Determine the (X, Y) coordinate at the center of the cell enclosing the given text.  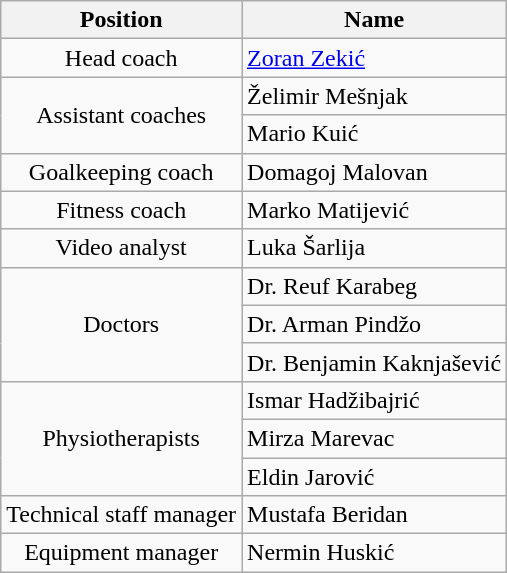
Position (122, 20)
Assistant coaches (122, 115)
Želimir Mešnjak (374, 96)
Mario Kuić (374, 134)
Dr. Reuf Karabeg (374, 286)
Dr. Benjamin Kaknjašević (374, 362)
Luka Šarlija (374, 248)
Nermin Huskić (374, 553)
Physiotherapists (122, 438)
Technical staff manager (122, 515)
Zoran Zekić (374, 58)
Dr. Arman Pindžo (374, 324)
Equipment manager (122, 553)
Goalkeeping coach (122, 172)
Ismar Hadžibajrić (374, 400)
Name (374, 20)
Mustafa Beridan (374, 515)
Fitness coach (122, 210)
Mirza Marevac (374, 438)
Head coach (122, 58)
Marko Matijević (374, 210)
Video analyst (122, 248)
Doctors (122, 324)
Eldin Jarović (374, 477)
Domagoj Malovan (374, 172)
